Determine the (x, y) coordinate at the center of the cell enclosing the given text.  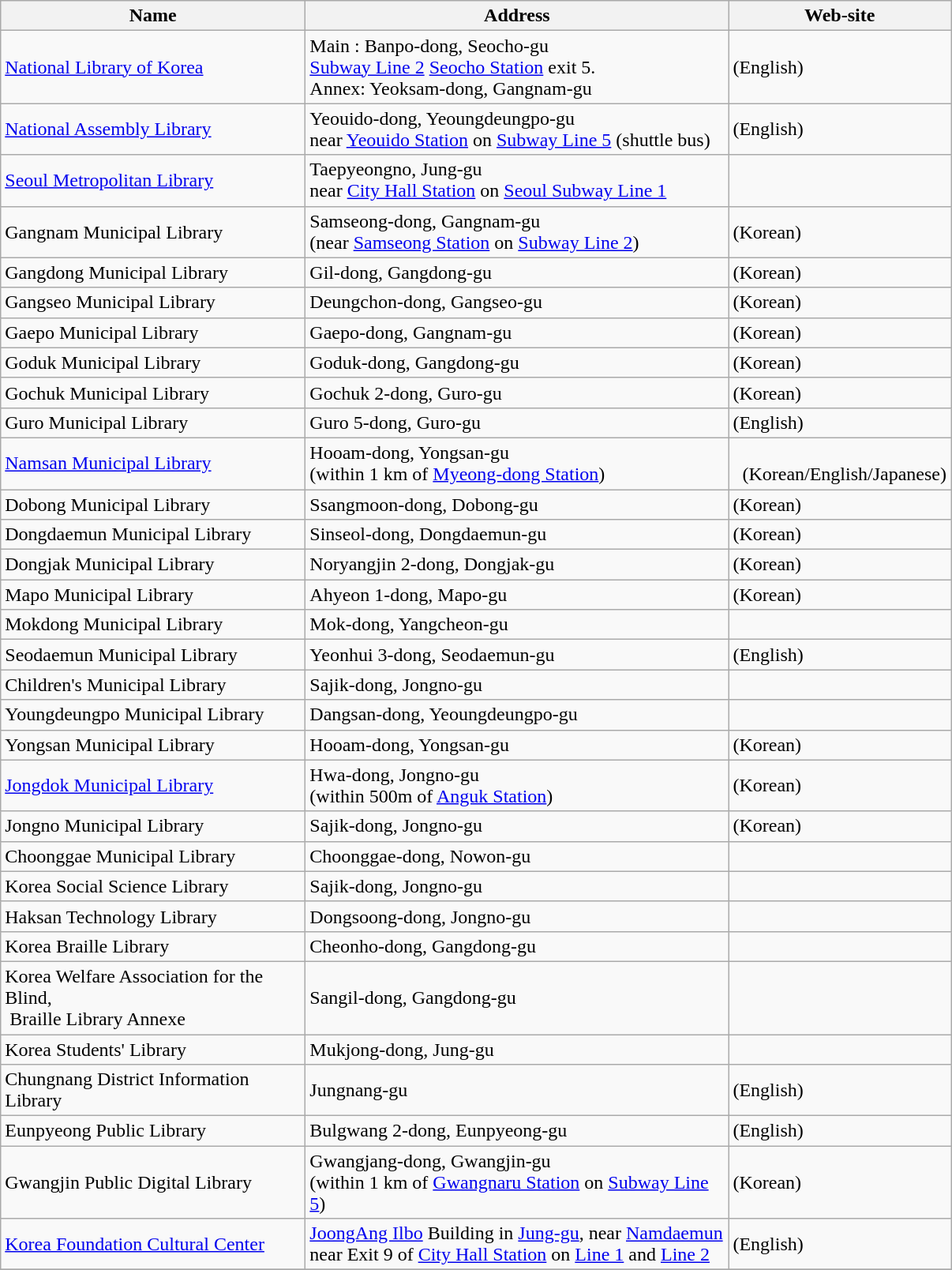
Jongno Municipal Library (153, 826)
Gwangjang-dong, Gwangjin-gu(within 1 km of Gwangnaru Station on Subway Line 5) (517, 1182)
Chungnang District Information Library (153, 1090)
Namsan Municipal Library (153, 463)
Gaepo Municipal Library (153, 333)
Address (517, 16)
(Korean/English/Japanese) (840, 463)
Ahyeon 1-dong, Mapo-gu (517, 595)
Name (153, 16)
National Assembly Library (153, 130)
Jungnang-gu (517, 1090)
Yongsan Municipal Library (153, 745)
Gaepo-dong, Gangnam-gu (517, 333)
Main : Banpo-dong, Seocho-guSubway Line 2 Seocho Station exit 5. Annex: Yeoksam-dong, Gangnam-gu (517, 67)
Hwa-dong, Jongno-gu(within 500m of Anguk Station) (517, 785)
JoongAng Ilbo Building in Jung-gu, near Namdaemunnear Exit 9 of City Hall Station on Line 1 and Line 2 (517, 1245)
Mok-dong, Yangcheon-gu (517, 625)
Korea Students' Library (153, 1050)
Guro Municipal Library (153, 423)
Yeouido-dong, Yeoungdeungpo-gunear Yeouido Station on Subway Line 5 (shuttle bus) (517, 130)
Children's Municipal Library (153, 685)
National Library of Korea (153, 67)
Sangil-dong, Gangdong-gu (517, 998)
Cheonho-dong, Gangdong-gu (517, 946)
Goduk-dong, Gangdong-gu (517, 363)
Gangnam Municipal Library (153, 232)
Korea Social Science Library (153, 886)
Dongdaemun Municipal Library (153, 535)
Korea Welfare Association for the Blind, Braille Library Annexe (153, 998)
Hooam-dong, Yongsan-gu(within 1 km of Myeong-dong Station) (517, 463)
Jongdok Municipal Library (153, 785)
Gangdong Municipal Library (153, 272)
Seoul Metropolitan Library (153, 180)
Gochuk 2-dong, Guro-gu (517, 393)
Sinseol-dong, Dongdaemun-gu (517, 535)
Dongjak Municipal Library (153, 565)
Goduk Municipal Library (153, 363)
Choonggae Municipal Library (153, 856)
Deungchon-dong, Gangseo-gu (517, 302)
Haksan Technology Library (153, 916)
Ssangmoon-dong, Dobong-gu (517, 505)
Eunpyeong Public Library (153, 1131)
Mapo Municipal Library (153, 595)
Mokdong Municipal Library (153, 625)
Bulgwang 2-dong, Eunpyeong-gu (517, 1131)
Yeonhui 3-dong, Seodaemun-gu (517, 655)
Taepyeongno, Jung-gunear City Hall Station on Seoul Subway Line 1 (517, 180)
Guro 5-dong, Guro-gu (517, 423)
Web-site (840, 16)
Korea Braille Library (153, 946)
Noryangjin 2-dong, Dongjak-gu (517, 565)
Korea Foundation Cultural Center (153, 1245)
Samseong-dong, Gangnam-gu(near Samseong Station on Subway Line 2) (517, 232)
Gochuk Municipal Library (153, 393)
Dongsoong-dong, Jongno-gu (517, 916)
Dangsan-dong, Yeoungdeungpo-gu (517, 715)
Gangseo Municipal Library (153, 302)
Seodaemun Municipal Library (153, 655)
Hooam-dong, Yongsan-gu (517, 745)
Gil-dong, Gangdong-gu (517, 272)
Choonggae-dong, Nowon-gu (517, 856)
Youngdeungpo Municipal Library (153, 715)
Gwangjin Public Digital Library (153, 1182)
Mukjong-dong, Jung-gu (517, 1050)
Dobong Municipal Library (153, 505)
